Find where the given text appears and provide that cell's center as [x, y] coordinate. 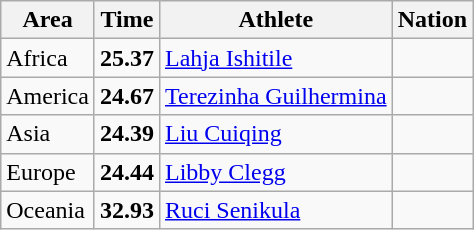
Athlete [276, 20]
Terezinha Guilhermina [276, 96]
Africa [48, 58]
Liu Cuiqing [276, 134]
Nation [432, 20]
25.37 [126, 58]
America [48, 96]
Oceania [48, 210]
Europe [48, 172]
24.39 [126, 134]
24.67 [126, 96]
Libby Clegg [276, 172]
Time [126, 20]
Area [48, 20]
Ruci Senikula [276, 210]
32.93 [126, 210]
Lahja Ishitile [276, 58]
24.44 [126, 172]
Asia [48, 134]
